For the text-containing cell, return its midpoint in [X, Y] coordinate format. 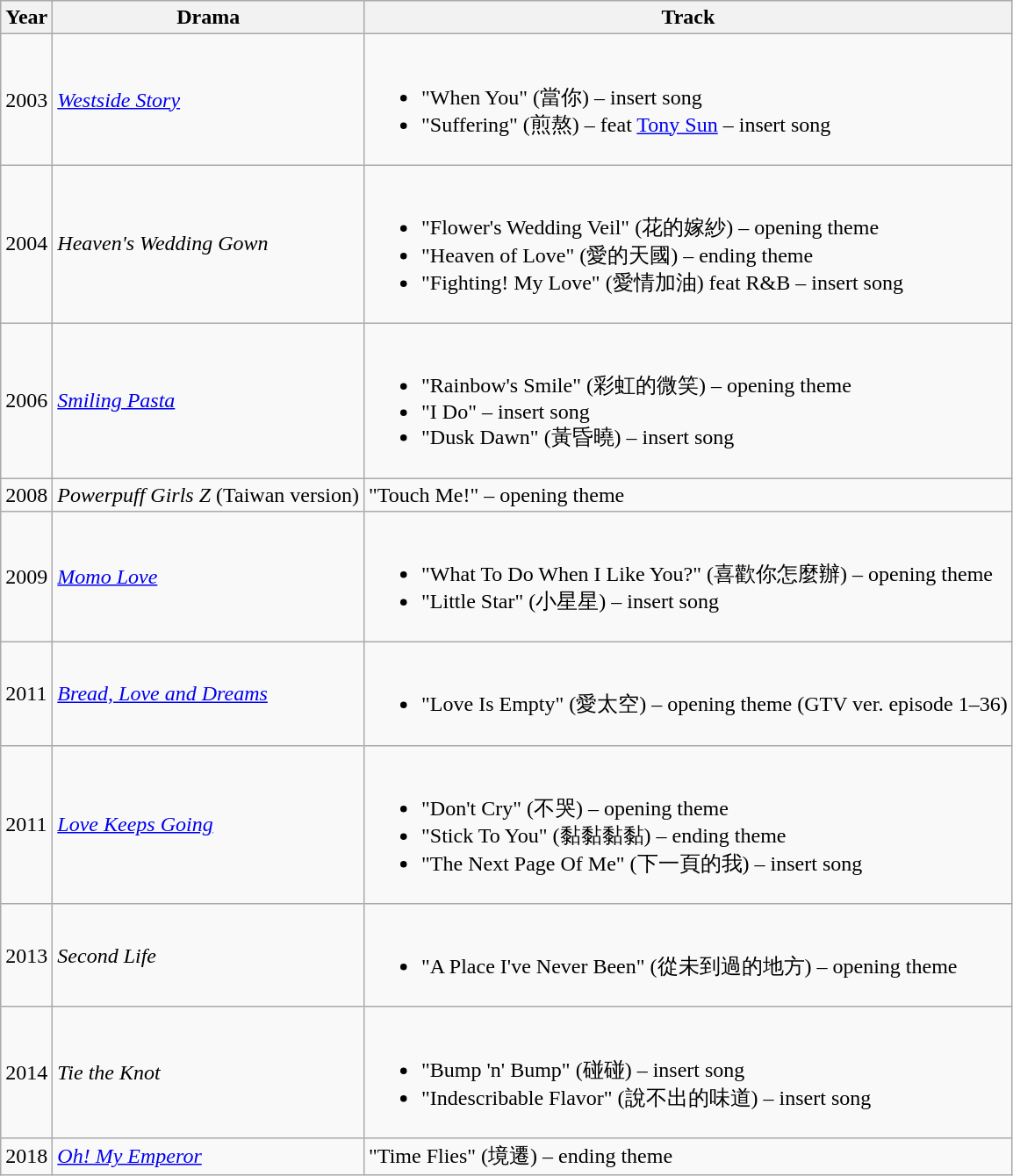
"Rainbow's Smile" (彩虹的微笑) – opening theme"I Do" – insert song"Dusk Dawn" (黃昏曉) – insert song [688, 400]
Heaven's Wedding Gown [209, 244]
Smiling Pasta [209, 400]
Drama [209, 18]
"What To Do When I Like You?" (喜歡你怎麼辦) – opening theme"Little Star" (小星星) – insert song [688, 577]
2003 [26, 100]
Love Keeps Going [209, 825]
Year [26, 18]
2009 [26, 577]
Westside Story [209, 100]
2013 [26, 956]
Momo Love [209, 577]
"Touch Me!" – opening theme [688, 494]
Powerpuff Girls Z (Taiwan version) [209, 494]
Tie the Knot [209, 1072]
2006 [26, 400]
"Flower's Wedding Veil" (花的嫁紗) – opening theme"Heaven of Love" (愛的天國) – ending theme"Fighting! My Love" (愛情加油) feat R&B – insert song [688, 244]
"Don't Cry" (不哭) – opening theme"Stick To You" (黏黏黏黏) – ending theme"The Next Page Of Me" (下一頁的我) – insert song [688, 825]
"When You" (當你) – insert song"Suffering" (煎熬) – feat Tony Sun – insert song [688, 100]
2008 [26, 494]
"A Place I've Never Been" (從未到過的地方) – opening theme [688, 956]
Oh! My Emperor [209, 1157]
"Time Flies" (境遷) – ending theme [688, 1157]
2018 [26, 1157]
"Bump 'n' Bump" (碰碰) – insert song"Indescribable Flavor" (說不出的味道) – insert song [688, 1072]
Track [688, 18]
"Love Is Empty" (愛太空) – opening theme (GTV ver. episode 1–36) [688, 694]
Bread, Love and Dreams [209, 694]
2014 [26, 1072]
Second Life [209, 956]
2004 [26, 244]
